Capture the cell that displays the provided text and extract its (x, y) central coordinate. 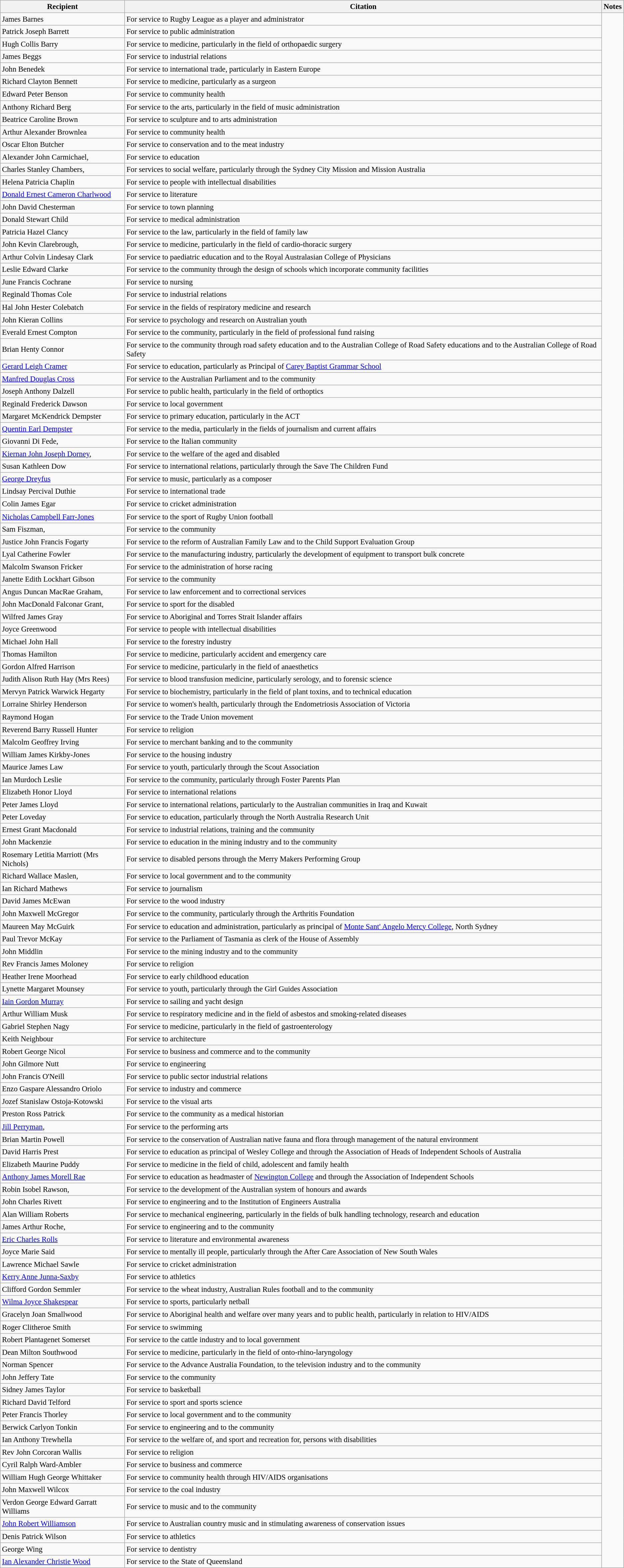
Ian Richard Mathews (63, 889)
For service to international relations, particularly through the Save The Children Fund (363, 466)
Ian Anthony Trewhella (63, 1440)
James Barnes (63, 19)
Donald Stewart Child (63, 220)
Clifford Gordon Semmler (63, 1290)
Alexander John Carmichael, (63, 157)
For service to psychology and research on Australian youth (363, 320)
For service to education as headmaster of Newington College and through the Association of Independent Schools (363, 1177)
Robert Plantagenet Somerset (63, 1339)
Wilma Joyce Shakespear (63, 1302)
Richard Wallace Maslen, (63, 876)
Denis Patrick Wilson (63, 1536)
Elizabeth Honor Lloyd (63, 792)
Brian Martin Powell (63, 1139)
Arthur William Musk (63, 1014)
For service to international relations (363, 792)
Peter Loveday (63, 817)
John MacDonald Falconar Grant, (63, 604)
John Maxwell Wilcox (63, 1490)
Margaret McKendrick Dempster (63, 416)
For service to public sector industrial relations (363, 1077)
Helena Patricia Chaplin (63, 182)
For service to the performing arts (363, 1127)
Reginald Frederick Dawson (63, 404)
Maurice James Law (63, 767)
For service to town planning (363, 207)
William Hugh George Whittaker (63, 1477)
For service to blood transfusion medicine, particularly serology, and to forensic science (363, 679)
David Harris Prest (63, 1152)
For service to respiratory medicine and in the field of asbestos and smoking-related diseases (363, 1014)
Manfred Douglas Cross (63, 379)
For service to sport for the disabled (363, 604)
For service to community health through HIV/AIDS organisations (363, 1477)
Robin Isobel Rawson, (63, 1189)
John Charles Rivett (63, 1202)
For service to youth, particularly through the Girl Guides Association (363, 989)
For service to the development of the Australian system of honours and awards (363, 1189)
James Beggs (63, 57)
Lynette Margaret Mounsey (63, 989)
For service to the coal industry (363, 1490)
Lyal Catherine Fowler (63, 554)
For service to engineering and to the Institution of Engineers Australia (363, 1202)
Sidney James Taylor (63, 1390)
William James Kirkby-Jones (63, 755)
Mervyn Patrick Warwick Hegarty (63, 692)
For service to the Parliament of Tasmania as clerk of the House of Assembly (363, 939)
For service to public administration (363, 32)
For service to the community as a medical historian (363, 1114)
Gracelyn Joan Smallwood (63, 1314)
For service to the forestry industry (363, 642)
Colin James Egar (63, 504)
Heather Irene Moorhead (63, 976)
For service to mentally ill people, particularly through the After Care Association of New South Wales (363, 1252)
For service to the media, particularly in the fields of journalism and current affairs (363, 429)
John Middlin (63, 951)
Susan Kathleen Dow (63, 466)
Edward Peter Benson (63, 94)
Arthur Colvin Lindesay Clark (63, 257)
For service to Aboriginal health and welfare over many years and to public health, particularly in relation to HIV/AIDS (363, 1314)
Nicholas Campbell Farr-Jones (63, 517)
Anthony James Morell Rae (63, 1177)
For service to local government (363, 404)
For service to the cattle industry and to local government (363, 1339)
John Mackenzie (63, 842)
Verdon George Edward Garratt Williams (63, 1507)
John Kevin Clarebrough, (63, 245)
John Benedek (63, 69)
For service to medical administration (363, 220)
Iain Gordon Murray (63, 1001)
John Maxwell McGregor (63, 914)
For service to music and to the community (363, 1507)
Maureen May McGuirk (63, 926)
Kiernan John Joseph Dorney, (63, 454)
Oscar Elton Butcher (63, 144)
Reverend Barry Russell Hunter (63, 730)
For service to music, particularly as a composer (363, 479)
For service to the law, particularly in the field of family law (363, 232)
John Gilmore Nutt (63, 1064)
For service to industrial relations, training and the community (363, 830)
Alan William Roberts (63, 1214)
Peter Francis Thorley (63, 1415)
Patricia Hazel Clancy (63, 232)
For service to literature (363, 195)
For service to the wood industry (363, 901)
For service to swimming (363, 1327)
For service to Australian country music and in stimulating awareness of conservation issues (363, 1524)
For service to education (363, 157)
Preston Ross Patrick (63, 1114)
Brian Henty Connor (63, 349)
For service to business and commerce and to the community (363, 1052)
Lindsay Percival Duthie (63, 491)
Enzo Gaspare Alessandro Oriolo (63, 1089)
Dean Milton Southwood (63, 1352)
Robert George Nicol (63, 1052)
For service to biochemistry, particularly in the field of plant toxins, and to technical education (363, 692)
Janette Edith Lockhart Gibson (63, 579)
For service to the reform of Australian Family Law and to the Child Support Evaluation Group (363, 542)
For service to education and administration, particularly as principal of Monte Sant' Angelo Mercy College, North Sydney (363, 926)
Justice John Francis Fogarty (63, 542)
For service to the wheat industry, Australian Rules football and to the community (363, 1290)
For service to international relations, particularly to the Australian communities in Iraq and Kuwait (363, 804)
For service to paediatric education and to the Royal Australasian College of Physicians (363, 257)
Berwick Carlyon Tonkin (63, 1427)
For service to sport and sports science (363, 1402)
For service to primary education, particularly in the ACT (363, 416)
Richard David Telford (63, 1402)
For service to the community through the design of schools which incorporate community facilities (363, 269)
For service to Rugby League as a player and administrator (363, 19)
For service to international trade, particularly in Eastern Europe (363, 69)
For service to the Australian Parliament and to the community (363, 379)
Malcolm Swanson Fricker (63, 567)
Ernest Grant Macdonald (63, 830)
For service to journalism (363, 889)
Eric Charles Rolls (63, 1240)
For service to medicine, particularly in the field of onto-rhino-laryngology (363, 1352)
For service to business and commerce (363, 1465)
Gerard Leigh Cramer (63, 366)
Norman Spencer (63, 1364)
Angus Duncan MacRae Graham, (63, 592)
Giovanni Di Fede, (63, 441)
Elizabeth Maurine Puddy (63, 1164)
For service to the Trade Union movement (363, 717)
For service to the conservation of Australian native fauna and flora through management of the natural environment (363, 1139)
Jill Perryman, (63, 1127)
Jozef Stanislaw Ostoja-Kotowski (63, 1102)
Sam Fiszman, (63, 529)
For service to industry and commerce (363, 1089)
For service to dentistry (363, 1549)
David James McEwan (63, 901)
For service in the fields of respiratory medicine and research (363, 307)
For service to education, particularly through the North Australia Research Unit (363, 817)
Lawrence Michael Sawle (63, 1265)
For service to disabled persons through the Merry Makers Performing Group (363, 859)
Leslie Edward Clarke (63, 269)
For service to education, particularly as Principal of Carey Baptist Grammar School (363, 366)
Thomas Hamilton (63, 654)
For service to the sport of Rugby Union football (363, 517)
For service to education in the mining industry and to the community (363, 842)
For service to medicine, particularly accident and emergency care (363, 654)
Lorraine Shirley Henderson (63, 705)
Malcolm Geoffrey Irving (63, 742)
For service to medicine, particularly in the field of gastroenterology (363, 1026)
For service to sports, particularly netball (363, 1302)
For service to merchant banking and to the community (363, 742)
For service to medicine, particularly in the field of orthopaedic surgery (363, 44)
For service to sailing and yacht design (363, 1001)
For service to Aboriginal and Torres Strait Islander affairs (363, 617)
For service to literature and environmental awareness (363, 1240)
For service to medicine, particularly in the field of anaesthetics (363, 667)
Patrick Joseph Barrett (63, 32)
For service to the welfare of, and sport and recreation for, persons with disabilities (363, 1440)
For service to the visual arts (363, 1102)
John Kieran Collins (63, 320)
June Francis Cochrane (63, 282)
For service to the mining industry and to the community (363, 951)
Hugh Collis Barry (63, 44)
Cyril Ralph Ward-Ambler (63, 1465)
Anthony Richard Berg (63, 107)
For service to medicine, particularly in the field of cardio-thoracic surgery (363, 245)
For services to social welfare, particularly through the Sydney City Mission and Mission Australia (363, 170)
Keith Neighbour (63, 1039)
Everald Ernest Compton (63, 332)
For service to the manufacturing industry, particularly the development of equipment to transport bulk concrete (363, 554)
George Dreyfus (63, 479)
For service to youth, particularly through the Scout Association (363, 767)
Paul Trevor McKay (63, 939)
Gabriel Stephen Nagy (63, 1026)
For service to the arts, particularly in the field of music administration (363, 107)
For service to international trade (363, 491)
For service to medicine in the field of child, adolescent and family health (363, 1164)
Gordon Alfred Harrison (63, 667)
James Arthur Roche, (63, 1227)
Reginald Thomas Cole (63, 295)
Quentin Earl Dempster (63, 429)
For service to the Advance Australia Foundation, to the television industry and to the community (363, 1364)
Rosemary Letitia Marriott (Mrs Nichols) (63, 859)
Joseph Anthony Dalzell (63, 391)
Richard Clayton Bennett (63, 82)
Joyce Greenwood (63, 629)
For service to the community, particularly through the Arthritis Foundation (363, 914)
Citation (363, 7)
For service to nursing (363, 282)
John Jeffery Tate (63, 1377)
Donald Ernest Cameron Charlwood (63, 195)
Roger Clitheroe Smith (63, 1327)
For service to early childhood education (363, 976)
For service to engineering (363, 1064)
George Wing (63, 1549)
Peter James Lloyd (63, 804)
For service to public health, particularly in the field of orthoptics (363, 391)
For service to law enforcement and to correctional services (363, 592)
Rev Francis James Moloney (63, 964)
Ian Alexander Christie Wood (63, 1561)
For service to architecture (363, 1039)
For service to mechanical engineering, particularly in the fields of bulk handling technology, research and education (363, 1214)
Judith Alison Ruth Hay (Mrs Rees) (63, 679)
For service to conservation and to the meat industry (363, 144)
For service to the welfare of the aged and disabled (363, 454)
Charles Stanley Chambers, (63, 170)
For service to the community, particularly in the field of professional fund raising (363, 332)
For service to medicine, particularly as a surgeon (363, 82)
Joyce Marie Said (63, 1252)
For service to basketball (363, 1390)
For service to the administration of horse racing (363, 567)
Kerry Anne Junna-Saxby (63, 1277)
For service to the community, particularly through Foster Parents Plan (363, 780)
For service to sculpture and to arts administration (363, 119)
For service to women's health, particularly through the Endometriosis Association of Victoria (363, 705)
Michael John Hall (63, 642)
For service to education as principal of Wesley College and through the Association of Heads of Independent Schools of Australia (363, 1152)
Ian Murdoch Leslie (63, 780)
Arthur Alexander Brownlea (63, 132)
Wilfred James Gray (63, 617)
Rev John Corcoran Wallis (63, 1452)
Raymond Hogan (63, 717)
Beatrice Caroline Brown (63, 119)
John David Chesterman (63, 207)
Notes (613, 7)
Hal John Hester Colebatch (63, 307)
John Robert Williamson (63, 1524)
For service to the housing industry (363, 755)
For service to the Italian community (363, 441)
Recipient (63, 7)
John Francis O'Neill (63, 1077)
For service to the State of Queensland (363, 1561)
